For the text-containing cell, return its midpoint in (x, y) coordinate format. 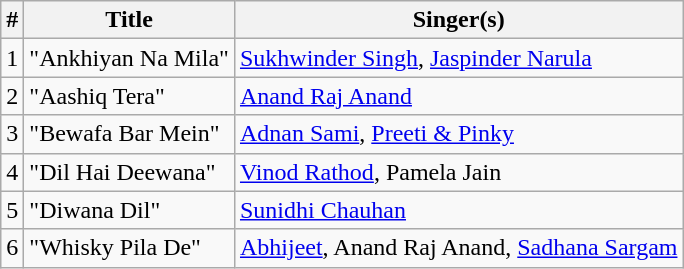
"Aashiq Tera" (130, 96)
"Whisky Pila De" (130, 248)
5 (12, 210)
6 (12, 248)
"Diwana Dil" (130, 210)
4 (12, 172)
Vinod Rathod, Pamela Jain (458, 172)
"Bewafa Bar Mein" (130, 134)
Singer(s) (458, 20)
Anand Raj Anand (458, 96)
1 (12, 58)
"Dil Hai Deewana" (130, 172)
Adnan Sami, Preeti & Pinky (458, 134)
3 (12, 134)
Title (130, 20)
2 (12, 96)
Sukhwinder Singh, Jaspinder Narula (458, 58)
Abhijeet, Anand Raj Anand, Sadhana Sargam (458, 248)
Sunidhi Chauhan (458, 210)
"Ankhiyan Na Mila" (130, 58)
# (12, 20)
